Return the (X, Y) coordinate for the center point of the cell that contains the specified text.  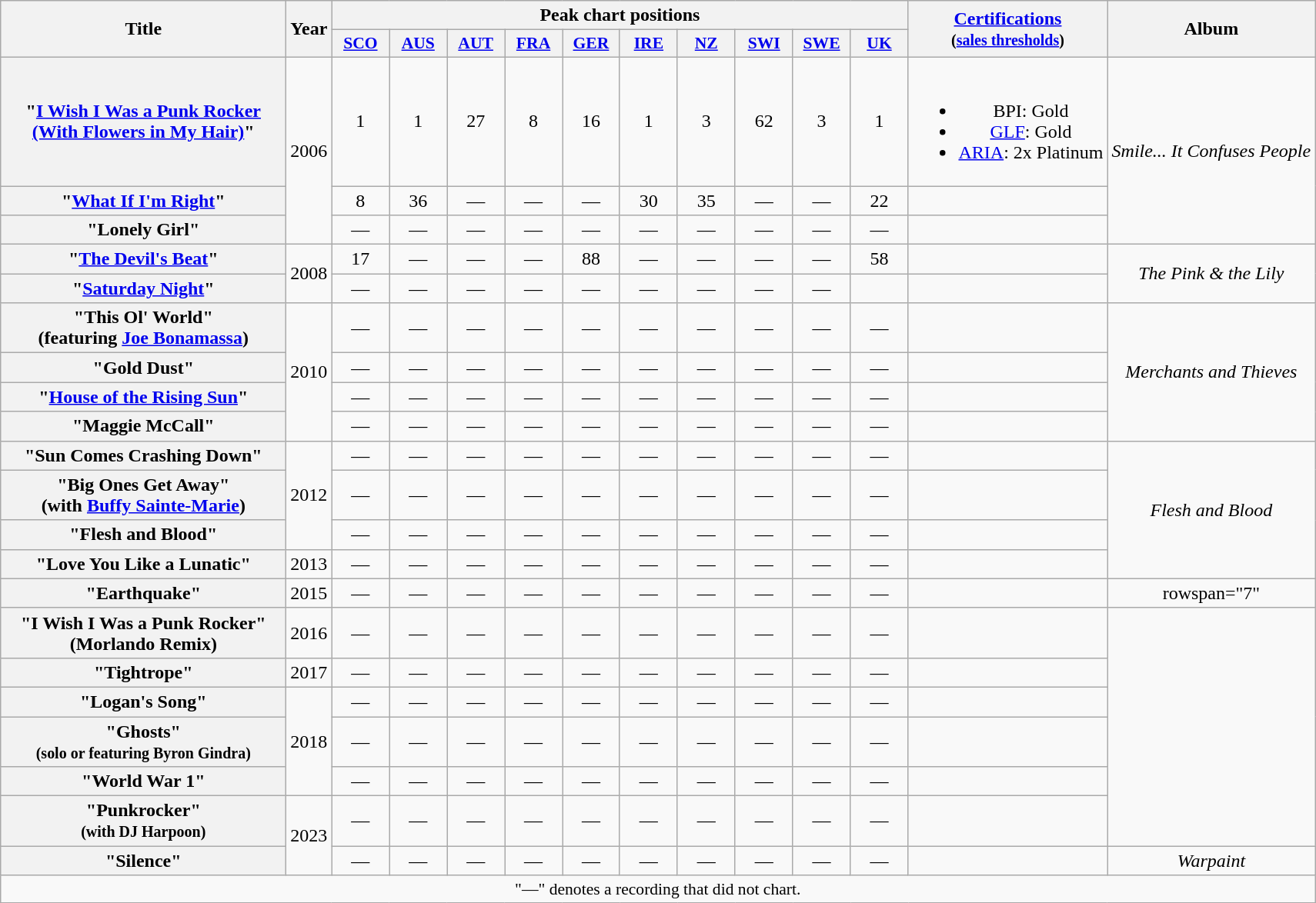
2023 (309, 835)
"Love You Like a Lunatic" (143, 564)
AUS (419, 44)
The Pink & the Lily (1211, 274)
2006 (309, 151)
2016 (309, 632)
"Logan's Song" (143, 701)
16 (591, 122)
"I Wish I Was a Punk Rocker" (Morlando Remix) (143, 632)
36 (419, 201)
"The Devil's Beat" (143, 259)
GER (591, 44)
"Flesh and Blood" (143, 535)
"House of the Rising Sun" (143, 397)
Warpaint (1211, 861)
Title (143, 29)
SWI (763, 44)
"This Ol' World"(featuring Joe Bonamassa) (143, 328)
2013 (309, 564)
2010 (309, 372)
Certifications(sales thresholds) (1008, 29)
Year (309, 29)
"Big Ones Get Away"(with Buffy Sainte-Marie) (143, 495)
rowspan="7" (1211, 593)
"Gold Dust" (143, 368)
"Punkrocker" (with DJ Harpoon) (143, 821)
"World War 1" (143, 781)
2012 (309, 495)
NZ (706, 44)
27 (476, 122)
30 (648, 201)
"I Wish I Was a Punk Rocker (With Flowers in My Hair)" (143, 122)
35 (706, 201)
"Ghosts" (solo or featuring Byron Gindra) (143, 741)
SWE (822, 44)
62 (763, 122)
"Saturday Night" (143, 288)
22 (879, 201)
BPI: GoldGLF: GoldARIA: 2x Platinum (1008, 122)
"Sun Comes Crashing Down" (143, 455)
AUT (476, 44)
SCO (360, 44)
2015 (309, 593)
Merchants and Thieves (1211, 372)
17 (360, 259)
"Silence" (143, 861)
Flesh and Blood (1211, 509)
"What If I'm Right" (143, 201)
Album (1211, 29)
IRE (648, 44)
2018 (309, 741)
UK (879, 44)
Smile... It Confuses People (1211, 151)
FRA (534, 44)
Peak chart positions (620, 15)
2008 (309, 274)
"Maggie McCall" (143, 426)
"Earthquake" (143, 593)
88 (591, 259)
"Lonely Girl" (143, 230)
2017 (309, 672)
"—" denotes a recording that did not chart. (658, 889)
58 (879, 259)
"Tightrope" (143, 672)
